Search for the cell housing the specified text and yield its [x, y] center coordinate. 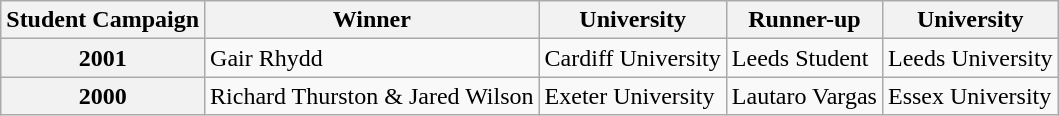
Runner-up [804, 20]
Student Campaign [103, 20]
Exeter University [632, 96]
2000 [103, 96]
Gair Rhydd [372, 58]
Leeds Student [804, 58]
Lautaro Vargas [804, 96]
Winner [372, 20]
Leeds University [970, 58]
Richard Thurston & Jared Wilson [372, 96]
2001 [103, 58]
Essex University [970, 96]
Cardiff University [632, 58]
